Pinpoint the cell where the given text exists, returning its (X, Y) midpoint coordinate. 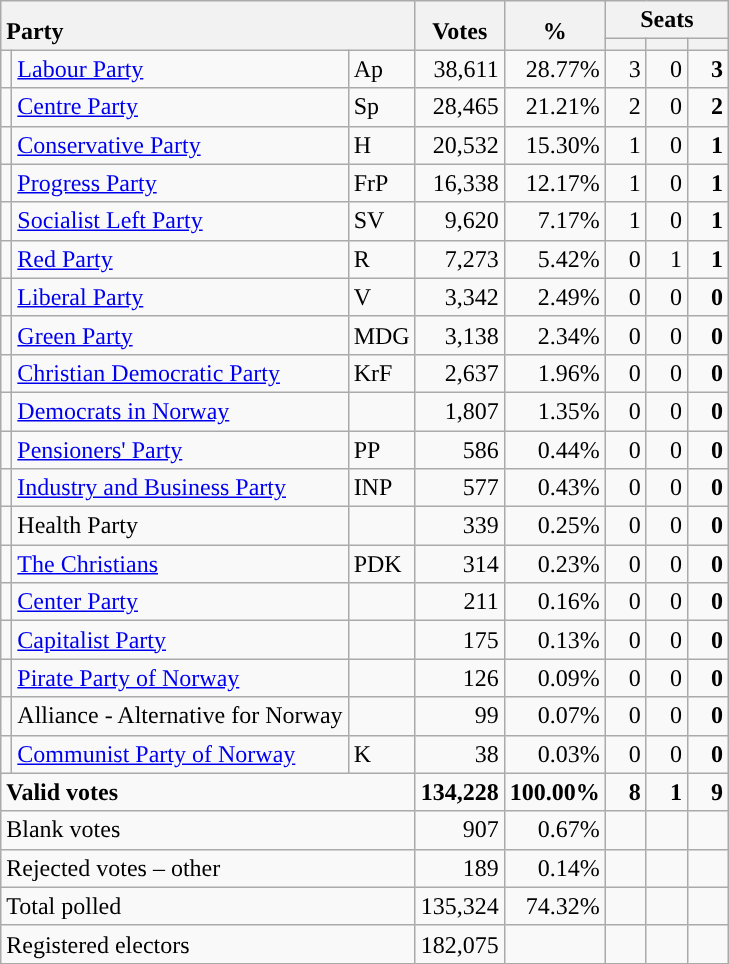
8 (626, 792)
Socialist Left Party (180, 221)
FrP (382, 183)
Ap (382, 69)
15.30% (554, 145)
0.14% (554, 868)
0.16% (554, 602)
KrF (382, 373)
K (382, 754)
21.21% (554, 107)
0.67% (554, 830)
V (382, 297)
Democrats in Norway (180, 411)
189 (460, 868)
Health Party (180, 526)
Capitalist Party (180, 640)
0.43% (554, 488)
9 (708, 792)
PP (382, 449)
339 (460, 526)
Blank votes (208, 830)
3,138 (460, 335)
Votes (460, 26)
0.13% (554, 640)
0.09% (554, 678)
314 (460, 564)
175 (460, 640)
0.23% (554, 564)
0.44% (554, 449)
100.00% (554, 792)
182,075 (460, 944)
135,324 (460, 906)
PDK (382, 564)
99 (460, 716)
Valid votes (208, 792)
Labour Party (180, 69)
Total polled (208, 906)
H (382, 145)
Liberal Party (180, 297)
1.96% (554, 373)
211 (460, 602)
Pensioners' Party (180, 449)
586 (460, 449)
Seats (666, 20)
Pirate Party of Norway (180, 678)
2,637 (460, 373)
2.34% (554, 335)
Green Party (180, 335)
134,228 (460, 792)
38,611 (460, 69)
9,620 (460, 221)
0.25% (554, 526)
Christian Democratic Party (180, 373)
Progress Party (180, 183)
Centre Party (180, 107)
Party (208, 26)
Communist Party of Norway (180, 754)
20,532 (460, 145)
MDG (382, 335)
Red Party (180, 259)
28.77% (554, 69)
907 (460, 830)
1,807 (460, 411)
INP (382, 488)
SV (382, 221)
577 (460, 488)
Alliance - Alternative for Norway (180, 716)
38 (460, 754)
16,338 (460, 183)
R (382, 259)
28,465 (460, 107)
Conservative Party (180, 145)
0.07% (554, 716)
0.03% (554, 754)
Industry and Business Party (180, 488)
3,342 (460, 297)
Center Party (180, 602)
7,273 (460, 259)
Sp (382, 107)
12.17% (554, 183)
1.35% (554, 411)
The Christians (180, 564)
2.49% (554, 297)
126 (460, 678)
74.32% (554, 906)
% (554, 26)
Rejected votes – other (208, 868)
7.17% (554, 221)
5.42% (554, 259)
Registered electors (208, 944)
